Find where the given text appears and provide that cell's center as [x, y] coordinate. 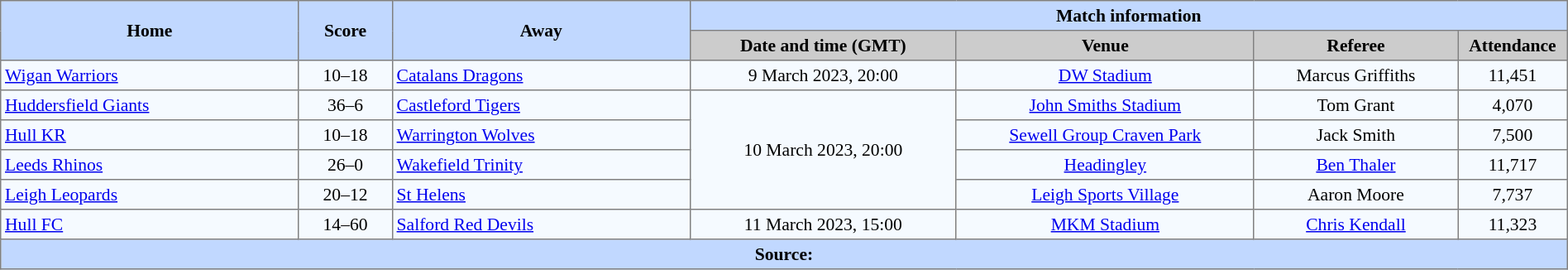
Aaron Moore [1355, 195]
Warrington Wolves [541, 135]
Catalans Dragons [541, 75]
Hull KR [150, 135]
Chris Kendall [1355, 224]
Referee [1355, 46]
John Smiths Stadium [1105, 105]
Ben Thaler [1355, 165]
11,451 [1513, 75]
Tom Grant [1355, 105]
DW Stadium [1105, 75]
Leeds Rhinos [150, 165]
Match information [1128, 16]
Attendance [1513, 46]
Away [541, 31]
Salford Red Devils [541, 224]
11,323 [1513, 224]
Leigh Sports Village [1105, 195]
36–6 [346, 105]
Home [150, 31]
Leigh Leopards [150, 195]
Source: [784, 254]
Castleford Tigers [541, 105]
20–12 [346, 195]
4,070 [1513, 105]
Jack Smith [1355, 135]
Huddersfield Giants [150, 105]
11 March 2023, 15:00 [823, 224]
Sewell Group Craven Park [1105, 135]
26–0 [346, 165]
Date and time (GMT) [823, 46]
9 March 2023, 20:00 [823, 75]
Hull FC [150, 224]
Wigan Warriors [150, 75]
Venue [1105, 46]
14–60 [346, 224]
St Helens [541, 195]
11,717 [1513, 165]
7,737 [1513, 195]
10 March 2023, 20:00 [823, 150]
Marcus Griffiths [1355, 75]
Wakefield Trinity [541, 165]
Headingley [1105, 165]
Score [346, 31]
7,500 [1513, 135]
MKM Stadium [1105, 224]
